Return [x, y] of the center of cell containing provided text 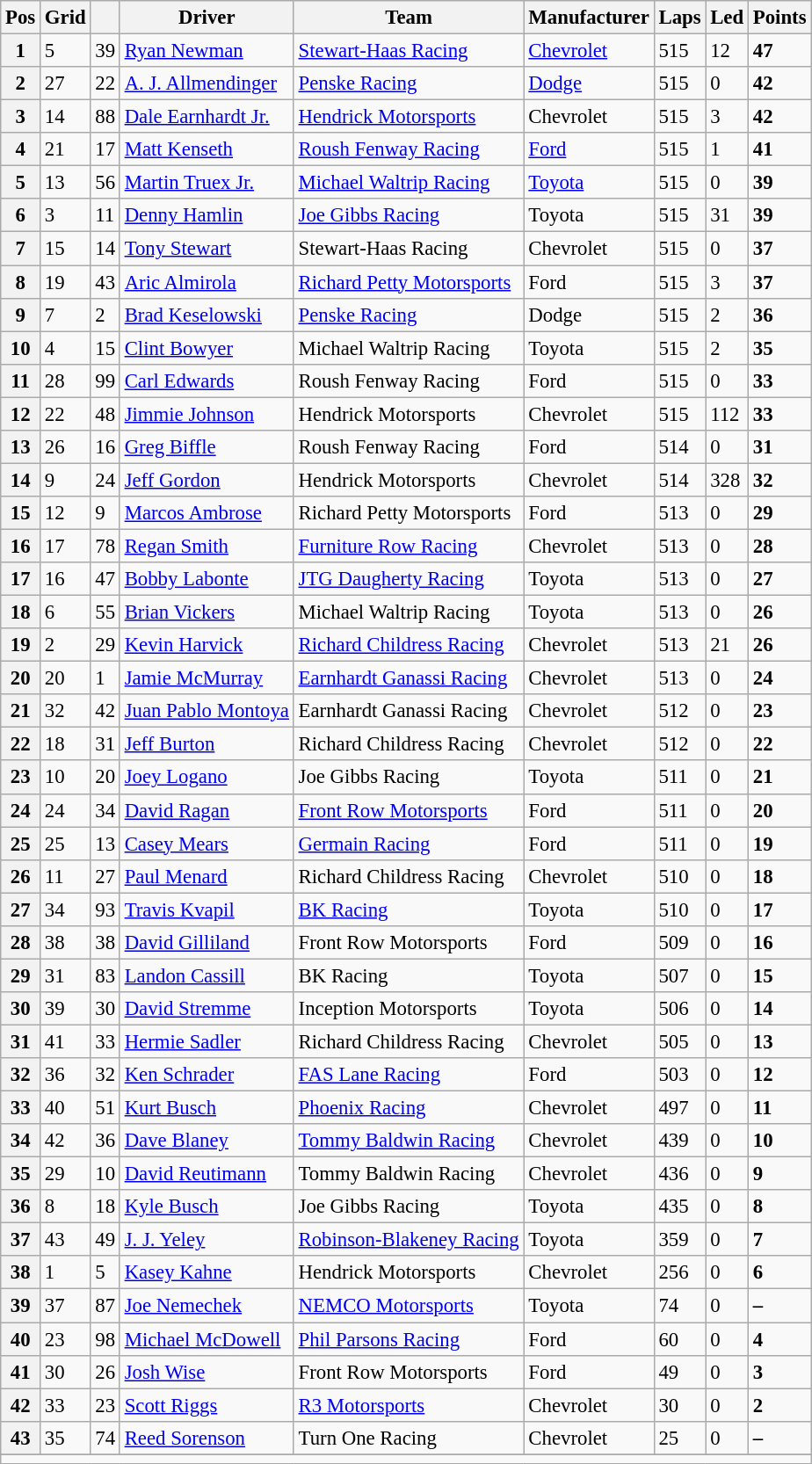
Landon Cassill [207, 975]
Juan Pablo Montoya [207, 711]
Clint Bowyer [207, 348]
Led [728, 18]
Inception Motorsports [409, 1009]
Bobby Labonte [207, 579]
436 [680, 1174]
Kyle Busch [207, 1207]
Points [779, 18]
497 [680, 1108]
87 [105, 1306]
Brian Vickers [207, 612]
Phoenix Racing [409, 1108]
Driver [207, 18]
93 [105, 910]
J. J. Yeley [207, 1240]
Manufacturer [589, 18]
Reed Sorenson [207, 1438]
506 [680, 1009]
98 [105, 1339]
Kasey Kahne [207, 1273]
Dale Earnhardt Jr. [207, 117]
David Gilliland [207, 943]
435 [680, 1207]
Denny Hamlin [207, 215]
51 [105, 1108]
Casey Mears [207, 844]
56 [105, 183]
Jeff Gordon [207, 480]
328 [728, 480]
112 [728, 414]
A. J. Allmendinger [207, 83]
Laps [680, 18]
Jeff Burton [207, 744]
359 [680, 1240]
78 [105, 546]
60 [680, 1339]
Ryan Newman [207, 51]
Robinson-Blakeney Racing [409, 1240]
Ken Schrader [207, 1075]
Jamie McMurray [207, 678]
88 [105, 117]
Turn One Racing [409, 1438]
David Stremme [207, 1009]
NEMCO Motorsports [409, 1306]
Aric Almirola [207, 282]
Furniture Row Racing [409, 546]
Scott Riggs [207, 1405]
Tony Stewart [207, 249]
509 [680, 943]
Jimmie Johnson [207, 414]
505 [680, 1041]
256 [680, 1273]
JTG Daugherty Racing [409, 579]
Grid [65, 18]
Michael McDowell [207, 1339]
83 [105, 975]
Brad Keselowski [207, 315]
Kurt Busch [207, 1108]
Hermie Sadler [207, 1041]
Pos [21, 18]
Travis Kvapil [207, 910]
Greg Biffle [207, 447]
55 [105, 612]
Joe Nemechek [207, 1306]
Matt Kenseth [207, 149]
Team [409, 18]
David Ragan [207, 810]
503 [680, 1075]
507 [680, 975]
R3 Motorsports [409, 1405]
439 [680, 1141]
Josh Wise [207, 1372]
Paul Menard [207, 876]
Martin Truex Jr. [207, 183]
Marcos Ambrose [207, 513]
Carl Edwards [207, 380]
Joey Logano [207, 778]
FAS Lane Racing [409, 1075]
48 [105, 414]
Germain Racing [409, 844]
99 [105, 380]
Dave Blaney [207, 1141]
Kevin Harvick [207, 645]
Regan Smith [207, 546]
David Reutimann [207, 1174]
Phil Parsons Racing [409, 1339]
